Find where the given text appears and provide that cell's center as (x, y) coordinate. 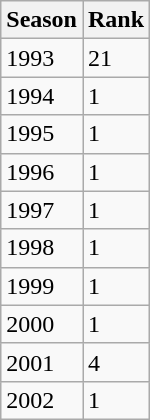
2001 (42, 362)
2000 (42, 324)
1993 (42, 58)
Season (42, 20)
1999 (42, 286)
1994 (42, 96)
2002 (42, 400)
Rank (116, 20)
1996 (42, 172)
1997 (42, 210)
4 (116, 362)
21 (116, 58)
1995 (42, 134)
1998 (42, 248)
